Locate the cell with the specified text and output its (x, y) center coordinate. 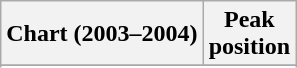
Chart (2003–2004) (102, 34)
Peakposition (249, 34)
